Provide the (x, y) coordinate of the cell's center where the given text is located.  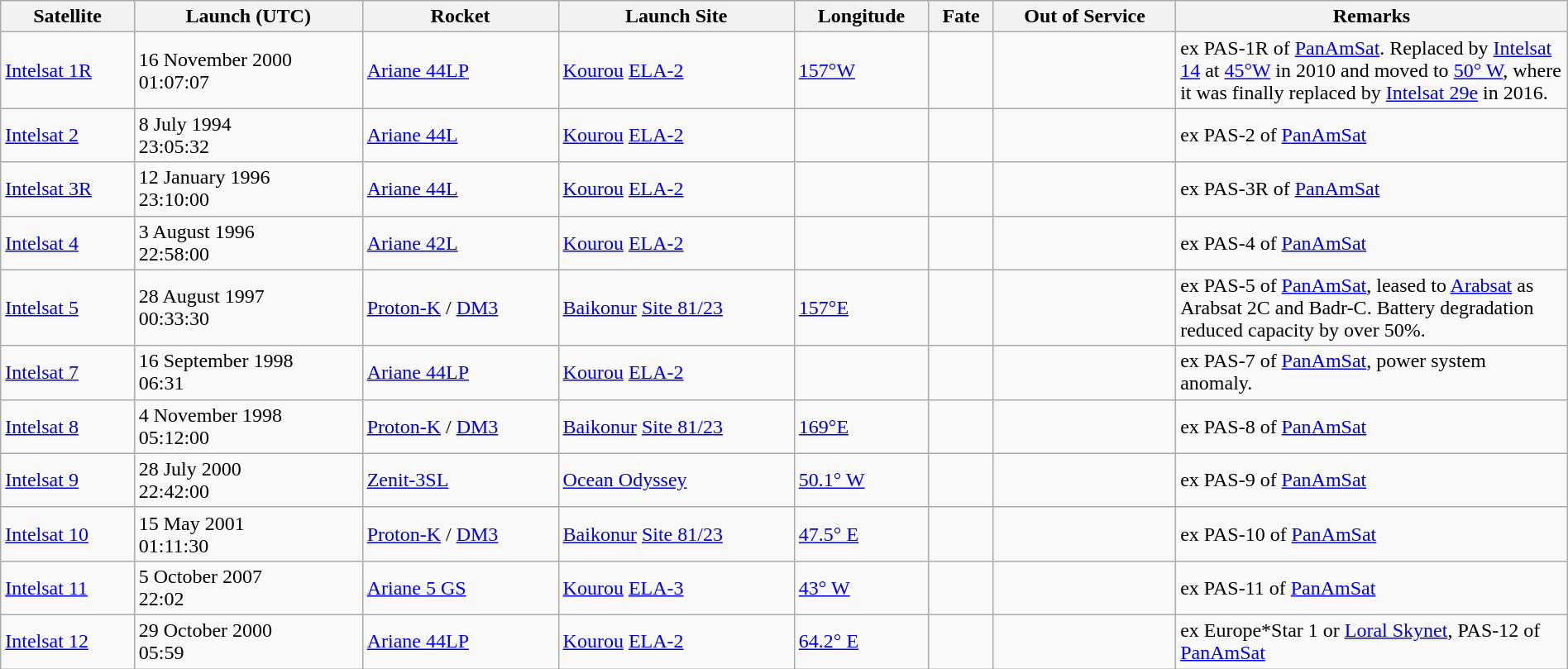
Kourou ELA-3 (676, 587)
Remarks (1372, 17)
16 September 199806:31 (248, 372)
47.5° E (861, 534)
157°W (861, 70)
Ariane 42L (460, 243)
16 November 200001:07:07 (248, 70)
15 May 200101:11:30 (248, 534)
ex PAS-7 of PanAmSat, power system anomaly. (1372, 372)
Ocean Odyssey (676, 480)
Intelsat 5 (68, 308)
Intelsat 12 (68, 642)
ex PAS-8 of PanAmSat (1372, 427)
ex PAS-1R of PanAmSat. Replaced by Intelsat 14 at 45°W in 2010 and moved to 50° W, where it was finally replaced by Intelsat 29e in 2016. (1372, 70)
28 August 199700:33:30 (248, 308)
Intelsat 9 (68, 480)
Zenit-3SL (460, 480)
5 October 200722:02 (248, 587)
ex PAS-9 of PanAmSat (1372, 480)
Intelsat 4 (68, 243)
12 January 199623:10:00 (248, 189)
Launch (UTC) (248, 17)
64.2° E (861, 642)
Longitude (861, 17)
Intelsat 3R (68, 189)
ex PAS-5 of PanAmSat, leased to Arabsat as Arabsat 2C and Badr-C. Battery degradation reduced capacity by over 50%. (1372, 308)
Rocket (460, 17)
Intelsat 11 (68, 587)
Satellite (68, 17)
169°E (861, 427)
Fate (961, 17)
4 November 199805:12:00 (248, 427)
ex PAS-10 of PanAmSat (1372, 534)
ex PAS-2 of PanAmSat (1372, 136)
ex PAS-11 of PanAmSat (1372, 587)
Intelsat 2 (68, 136)
Intelsat 10 (68, 534)
Intelsat 8 (68, 427)
8 July 199423:05:32 (248, 136)
ex PAS-3R of PanAmSat (1372, 189)
157°E (861, 308)
Intelsat 1R (68, 70)
3 August 199622:58:00 (248, 243)
ex Europe*Star 1 or Loral Skynet, PAS-12 of PanAmSat (1372, 642)
50.1° W (861, 480)
ex PAS-4 of PanAmSat (1372, 243)
43° W (861, 587)
28 July 200022:42:00 (248, 480)
Intelsat 7 (68, 372)
Out of Service (1084, 17)
Ariane 5 GS (460, 587)
29 October 200005:59 (248, 642)
Launch Site (676, 17)
